Extract the (x, y) coordinate from the center of the cell holding the provided text.  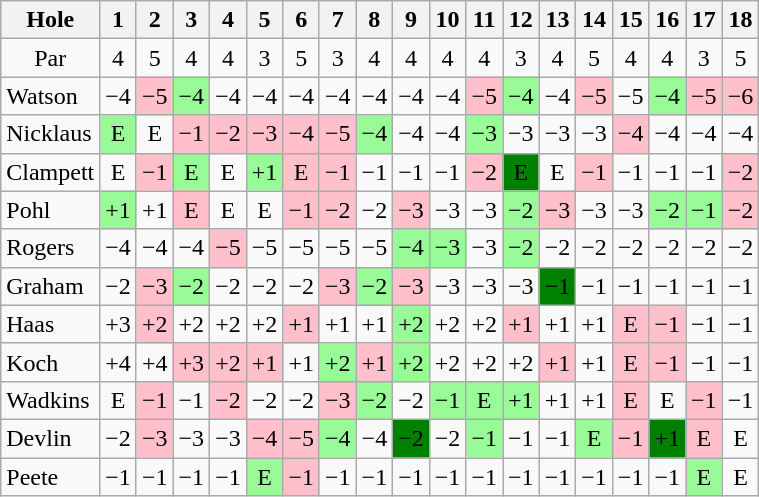
2 (154, 20)
16 (668, 20)
Nicklaus (50, 134)
17 (704, 20)
11 (484, 20)
Koch (50, 362)
Haas (50, 324)
Rogers (50, 248)
7 (338, 20)
8 (374, 20)
14 (594, 20)
9 (412, 20)
Pohl (50, 210)
6 (302, 20)
Hole (50, 20)
Wadkins (50, 400)
Clampett (50, 172)
15 (630, 20)
1 (118, 20)
Par (50, 58)
12 (520, 20)
10 (448, 20)
Watson (50, 96)
−6 (740, 96)
13 (558, 20)
Peete (50, 477)
18 (740, 20)
Devlin (50, 438)
Graham (50, 286)
